Capture the cell that displays the provided text and extract its [x, y] central coordinate. 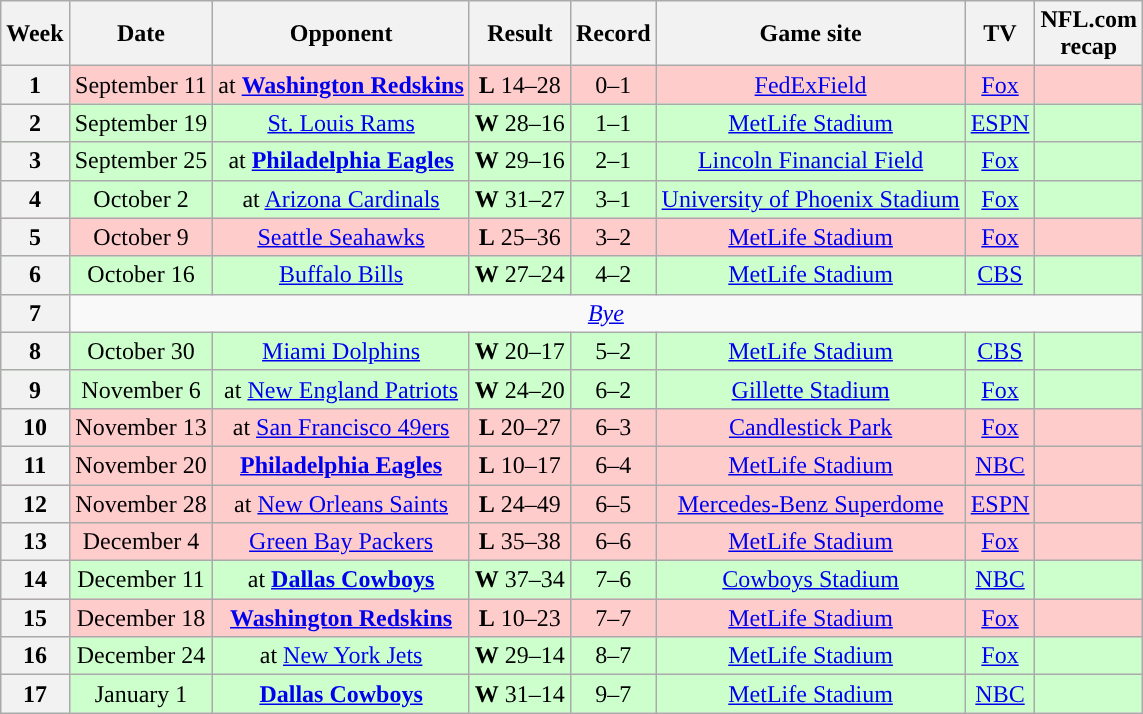
6–6 [613, 542]
W 24–20 [520, 389]
3–2 [613, 237]
W 31–14 [520, 694]
Dallas Cowboys [341, 694]
7–6 [613, 580]
17 [35, 694]
October 30 [141, 351]
NFL.comrecap [1089, 34]
L 20–27 [520, 427]
at New Orleans Saints [341, 503]
December 24 [141, 656]
6–5 [613, 503]
October 16 [141, 275]
November 20 [141, 465]
Philadelphia Eagles [341, 465]
0–1 [613, 85]
at San Francisco 49ers [341, 427]
13 [35, 542]
September 11 [141, 85]
at Philadelphia Eagles [341, 161]
12 [35, 503]
9 [35, 389]
1 [35, 85]
November 28 [141, 503]
L 10–17 [520, 465]
W 20–17 [520, 351]
15 [35, 618]
3–1 [613, 199]
5–2 [613, 351]
September 25 [141, 161]
W 29–16 [520, 161]
W 37–34 [520, 580]
Green Bay Packers [341, 542]
W 31–27 [520, 199]
W 29–14 [520, 656]
10 [35, 427]
W 27–24 [520, 275]
FedExField [810, 85]
Lincoln Financial Field [810, 161]
Bye [606, 313]
Buffalo Bills [341, 275]
6–3 [613, 427]
October 2 [141, 199]
11 [35, 465]
St. Louis Rams [341, 123]
2 [35, 123]
6 [35, 275]
L 24–49 [520, 503]
7–7 [613, 618]
September 19 [141, 123]
January 1 [141, 694]
2–1 [613, 161]
5 [35, 237]
Candlestick Park [810, 427]
Opponent [341, 34]
7 [35, 313]
December 4 [141, 542]
W 28–16 [520, 123]
9–7 [613, 694]
Seattle Seahawks [341, 237]
Record [613, 34]
3 [35, 161]
Miami Dolphins [341, 351]
L 25–36 [520, 237]
6–2 [613, 389]
at New York Jets [341, 656]
University of Phoenix Stadium [810, 199]
November 13 [141, 427]
4 [35, 199]
Week [35, 34]
1–1 [613, 123]
at Washington Redskins [341, 85]
Date [141, 34]
Cowboys Stadium [810, 580]
TV [1000, 34]
8 [35, 351]
at Dallas Cowboys [341, 580]
14 [35, 580]
16 [35, 656]
L 35–38 [520, 542]
L 14–28 [520, 85]
6–4 [613, 465]
Mercedes-Benz Superdome [810, 503]
8–7 [613, 656]
Washington Redskins [341, 618]
November 6 [141, 389]
December 11 [141, 580]
Result [520, 34]
at New England Patriots [341, 389]
L 10–23 [520, 618]
Game site [810, 34]
October 9 [141, 237]
Gillette Stadium [810, 389]
at Arizona Cardinals [341, 199]
4–2 [613, 275]
December 18 [141, 618]
